Search for the cell housing the specified text and yield its [X, Y] center coordinate. 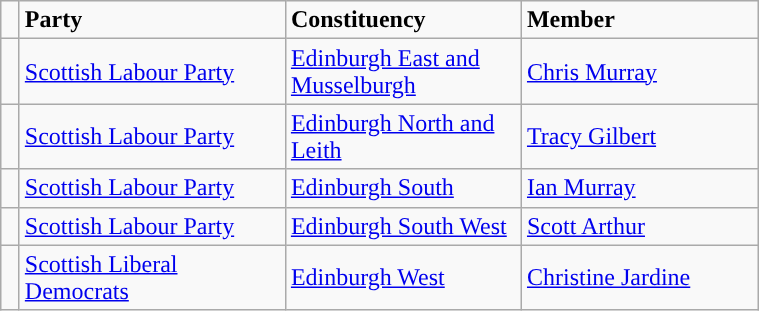
Christine Jardine [639, 278]
Edinburgh East and Musselburgh [403, 72]
Ian Murray [639, 188]
Scottish Liberal Democrats [152, 278]
Edinburgh South [403, 188]
Chris Murray [639, 72]
Edinburgh West [403, 278]
Constituency [403, 20]
Member [639, 20]
Party [152, 20]
Edinburgh South West [403, 226]
Tracy Gilbert [639, 136]
Scott Arthur [639, 226]
Edinburgh North and Leith [403, 136]
